Scan for the cell matching the given text and deliver its [X, Y] coordinate at center. 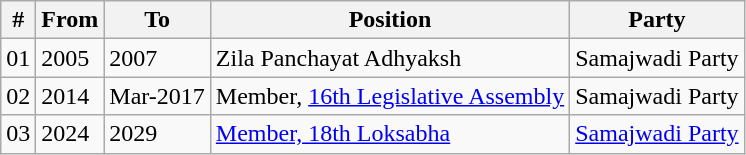
Mar-2017 [158, 96]
01 [18, 58]
2005 [70, 58]
Member, 16th Legislative Assembly [390, 96]
2014 [70, 96]
Member, 18th Loksabha [390, 134]
2029 [158, 134]
Position [390, 20]
03 [18, 134]
Party [657, 20]
To [158, 20]
2024 [70, 134]
02 [18, 96]
From [70, 20]
2007 [158, 58]
Zila Panchayat Adhyaksh [390, 58]
# [18, 20]
